Return the (x, y) coordinate for the center point of the cell that contains the specified text.  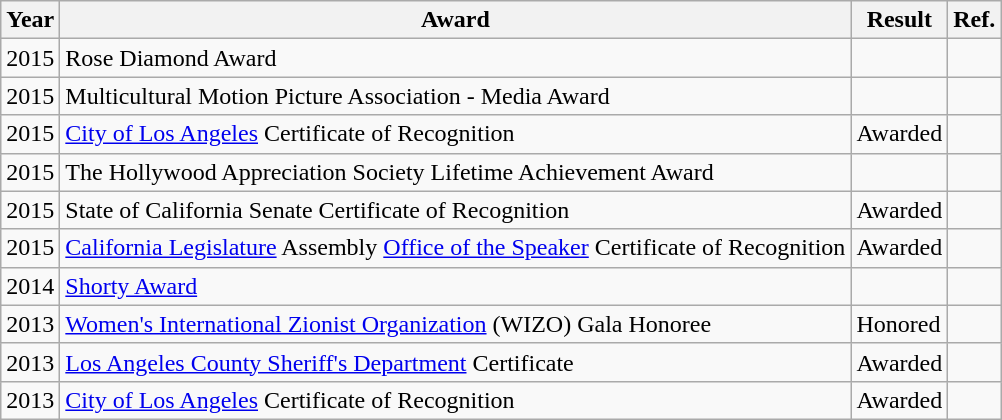
California Legislature Assembly Office of the Speaker Certificate of Recognition (456, 248)
Award (456, 20)
2014 (30, 286)
State of California Senate Certificate of Recognition (456, 210)
Honored (900, 324)
The Hollywood Appreciation Society Lifetime Achievement Award (456, 172)
Shorty Award (456, 286)
Ref. (974, 20)
Los Angeles County Sheriff's Department Certificate (456, 362)
Rose Diamond Award (456, 58)
Women's International Zionist Organization (WIZO) Gala Honoree (456, 324)
Multicultural Motion Picture Association - Media Award (456, 96)
Result (900, 20)
Year (30, 20)
